Find where the given text appears and provide that cell's center as [x, y] coordinate. 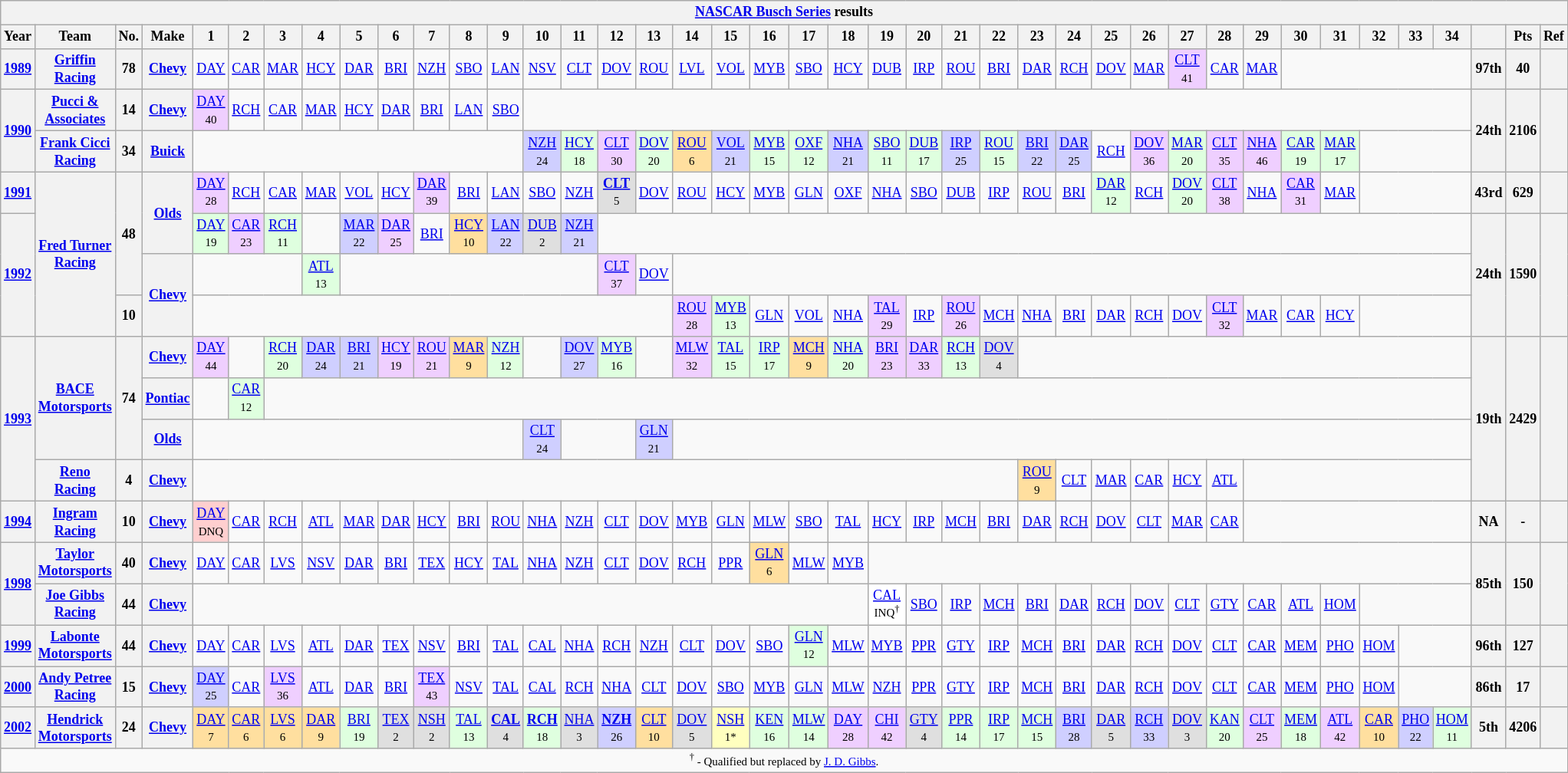
2 [246, 37]
RCH18 [542, 728]
NZH24 [542, 151]
150 [1524, 584]
TAL13 [469, 728]
CLT10 [654, 728]
PPR14 [961, 728]
Pontiac [167, 398]
2000 [18, 687]
CAR6 [246, 728]
RCH33 [1149, 728]
DOV4 [999, 357]
31 [1339, 37]
DAYDNQ [211, 521]
† - Qualified but replaced by J. D. Gibbs. [784, 761]
Labonte Motorsports [75, 646]
Ref [1554, 37]
No. [129, 37]
1994 [18, 521]
DAY19 [211, 234]
19 [887, 37]
CLT24 [542, 439]
OXF [848, 192]
LVS6 [283, 728]
CLT38 [1224, 192]
26 [1149, 37]
4206 [1524, 728]
BRI22 [1037, 151]
TEX2 [396, 728]
ATL13 [321, 275]
NASCAR Busch Series results [784, 12]
CAR12 [246, 398]
CLT30 [617, 151]
BRI21 [359, 357]
DOV27 [579, 357]
RCH20 [283, 357]
SBO11 [887, 151]
25 [1111, 37]
28 [1224, 37]
9 [506, 37]
BRI23 [887, 357]
1590 [1524, 275]
KEN16 [769, 728]
Make [167, 37]
ROU15 [999, 151]
MYB13 [731, 316]
Pucci & Associates [75, 110]
LVS36 [283, 687]
5 [359, 37]
MAR22 [359, 234]
RCH13 [961, 357]
Reno Racing [75, 481]
ROU6 [692, 151]
MEM18 [1301, 728]
DAR24 [321, 357]
Frank Cicci Racing [75, 151]
NZH21 [579, 234]
NHA21 [848, 151]
ROU21 [431, 357]
DAR33 [924, 357]
CLT35 [1224, 151]
5th [1488, 728]
29 [1262, 37]
86th [1488, 687]
CLT32 [1224, 316]
DAY25 [211, 687]
Ingram Racing [75, 521]
1992 [18, 275]
96th [1488, 646]
BACE Motorsports [75, 399]
85th [1488, 584]
Fred Turner Racing [75, 255]
13 [654, 37]
TAL29 [887, 316]
BRI19 [359, 728]
33 [1416, 37]
Pts [1524, 37]
MAR17 [1339, 151]
18 [848, 37]
CAR19 [1301, 151]
NSH2 [431, 728]
43rd [1488, 192]
6 [396, 37]
Andy Petree Racing [75, 687]
1991 [18, 192]
DAR9 [321, 728]
DAY40 [211, 110]
GLN12 [809, 646]
ROU9 [1037, 481]
Joe Gibbs Racing [75, 604]
HCY18 [579, 151]
32 [1379, 37]
Team [75, 37]
21 [961, 37]
DAY7 [211, 728]
HCY19 [396, 357]
HOM11 [1453, 728]
74 [129, 399]
3 [283, 37]
GTY4 [924, 728]
30 [1301, 37]
DOV36 [1149, 151]
NHA20 [848, 357]
CAR31 [1301, 192]
NA [1488, 521]
1989 [18, 69]
8 [469, 37]
127 [1524, 646]
48 [129, 233]
CALINQ† [887, 604]
CLT41 [1188, 69]
BRI28 [1074, 728]
DUB2 [542, 234]
DAR39 [431, 192]
PHO22 [1416, 728]
MAR20 [1188, 151]
DAR12 [1111, 192]
CHI42 [887, 728]
CAR10 [1379, 728]
1990 [18, 130]
2106 [1524, 130]
1998 [18, 584]
NHA46 [1262, 151]
VOL21 [731, 151]
78 [129, 69]
1 [211, 37]
Taylor Motorsports [75, 563]
IRP25 [961, 151]
DUB17 [924, 151]
NHA3 [579, 728]
7 [431, 37]
16 [769, 37]
CLT5 [617, 192]
NZH12 [506, 357]
TAL15 [731, 357]
MAR9 [469, 357]
DOV3 [1188, 728]
CLT37 [617, 275]
LAN22 [506, 234]
MLW14 [809, 728]
629 [1524, 192]
Buick [167, 151]
LVL [692, 69]
MYB15 [769, 151]
NZH26 [617, 728]
CAL4 [506, 728]
NSH1* [731, 728]
27 [1188, 37]
DAR5 [1111, 728]
19th [1488, 419]
MCH15 [1037, 728]
HCY10 [469, 234]
Hendrick Motorsports [75, 728]
23 [1037, 37]
11 [579, 37]
GLN6 [769, 563]
97th [1488, 69]
ATL42 [1339, 728]
12 [617, 37]
MYB16 [617, 357]
OXF12 [809, 151]
Griffin Racing [75, 69]
- [1524, 521]
ROU26 [961, 316]
KAN20 [1224, 728]
GLN21 [654, 439]
DOV5 [692, 728]
MCH9 [809, 357]
1999 [18, 646]
1993 [18, 419]
20 [924, 37]
2002 [18, 728]
ROU28 [692, 316]
RCH11 [283, 234]
2429 [1524, 419]
DAY44 [211, 357]
CLT25 [1262, 728]
Year [18, 37]
TEX43 [431, 687]
CAR23 [246, 234]
MLW32 [692, 357]
22 [999, 37]
